Pinpoint the cell where the given text exists, returning its [X, Y] midpoint coordinate. 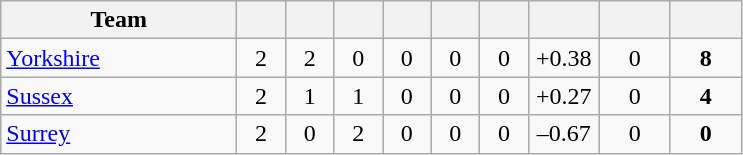
Team [119, 20]
+0.38 [564, 58]
–0.67 [564, 134]
Surrey [119, 134]
Sussex [119, 96]
+0.27 [564, 96]
Yorkshire [119, 58]
4 [706, 96]
8 [706, 58]
